Determine the (X, Y) coordinate at the center of the cell enclosing the given text.  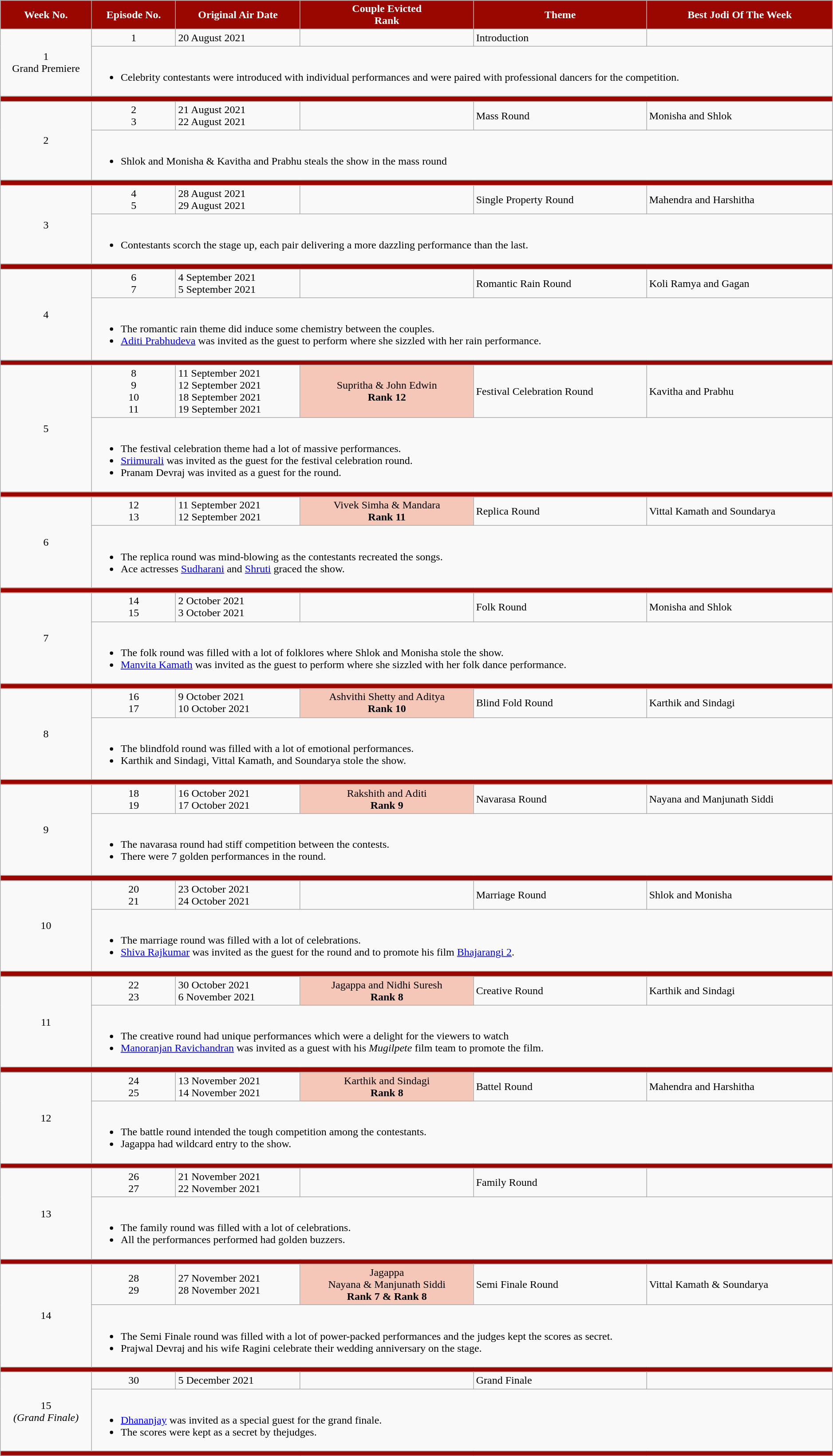
23 (134, 115)
1819 (134, 799)
Episode No. (134, 15)
10 (46, 925)
Contestants scorch the stage up, each pair delivering a more dazzling performance than the last. (462, 239)
Marriage Round (560, 894)
30 October 20216 November 2021 (238, 991)
13 November 202114 November 2021 (238, 1087)
5 December 2021 (238, 1380)
2223 (134, 991)
Semi Finale Round (560, 1284)
Shlok and Monisha (739, 894)
21 August 2021 22 August 2021 (238, 115)
Single Property Round (560, 200)
The replica round was mind-blowing as the contestants recreated the songs.Ace actresses Sudharani and Shruti graced the show. (462, 557)
Dhananjay was invited as a special guest for the grand finale.The scores were kept as a secret by thejudges. (462, 1420)
45 (134, 200)
Karthik and Sindagi Rank 8 (387, 1087)
Ashvithi Shetty and AdityaRank 10 (387, 703)
7 (46, 638)
11 September 202112 September 202118 September 202119 September 2021 (238, 391)
Couple Evicted Rank (387, 15)
2021 (134, 894)
Koli Ramya and Gagan (739, 283)
67 (134, 283)
15(Grand Finale) (46, 1411)
Folk Round (560, 607)
2 (46, 141)
The navarasa round had stiff competition between the contests.There were 7 golden performances in the round. (462, 844)
9 (46, 830)
Theme (560, 15)
23 October 202124 October 2021 (238, 894)
2425 (134, 1087)
Celebrity contestants were introduced with individual performances and were paired with professional dancers for the competition. (462, 71)
12 (46, 1118)
11 September 202112 September 2021 (238, 511)
Original Air Date (238, 15)
Kavitha and Prabhu (739, 391)
4 September 20215 September 2021 (238, 283)
Week No. (46, 15)
Vivek Simha & Mandara Rank 11 (387, 511)
1415 (134, 607)
9 October 202110 October 2021 (238, 703)
Jagappa and Nidhi SureshRank 8 (387, 991)
891011 (134, 391)
1 Grand Premiere (46, 63)
Navarasa Round (560, 799)
Creative Round (560, 991)
21 November 202122 November 2021 (238, 1183)
Replica Round (560, 511)
28 August 202129 August 2021 (238, 200)
Introduction (560, 38)
11 (46, 1022)
4 (46, 314)
2 October 20213 October 2021 (238, 607)
5 (46, 429)
The marriage round was filled with a lot of celebrations.Shiva Rajkumar was invited as the guest for the round and to promote his film Bhajarangi 2. (462, 940)
Rakshith and AditiRank 9 (387, 799)
20 August 2021 (238, 38)
Mass Round (560, 115)
Blind Fold Round (560, 703)
The blindfold round was filled with a lot of emotional performances.Karthik and Sindagi, Vittal Kamath, and Soundarya stole the show. (462, 748)
Supritha & John Edwin Rank 12 (387, 391)
Shlok and Monisha & Kavitha and Prabhu steals the show in the mass round (462, 155)
Festival Celebration Round (560, 391)
30 (134, 1380)
16 October 202117 October 2021 (238, 799)
6 (46, 542)
Vittal Kamath and Soundarya (739, 511)
2627 (134, 1183)
13 (46, 1214)
Nayana and Manjunath Siddi (739, 799)
Romantic Rain Round (560, 283)
Vittal Kamath & Soundarya (739, 1284)
Family Round (560, 1183)
The battle round intended the tough competition among the contestants.Jagappa had wildcard entry to the show. (462, 1132)
1213 (134, 511)
8 (46, 734)
27 November 202128 November 2021 (238, 1284)
JagappaNayana & Manjunath Siddi Rank 7 & Rank 8 (387, 1284)
Best Jodi Of The Week (739, 15)
2829 (134, 1284)
3 (46, 224)
1617 (134, 703)
1 (134, 38)
14 (46, 1315)
Battel Round (560, 1087)
The family round was filled with a lot of celebrations.All the performances performed had golden buzzers. (462, 1228)
Grand Finale (560, 1380)
